Locate the cell with the specified text and output its (X, Y) center coordinate. 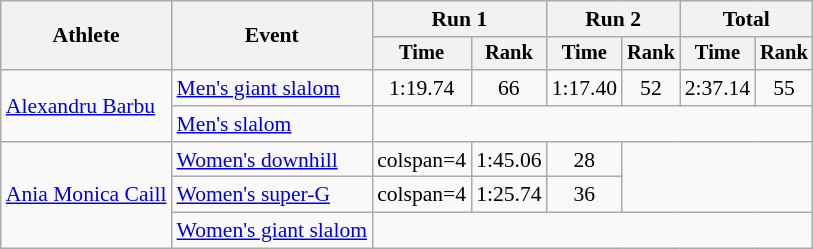
1:45.06 (508, 160)
Women's super-G (272, 195)
2:37.14 (718, 88)
28 (584, 160)
Event (272, 36)
Women's giant slalom (272, 231)
Women's downhill (272, 160)
55 (784, 88)
Men's giant slalom (272, 88)
1:17.40 (584, 88)
Alexandru Barbu (86, 106)
1:25.74 (508, 195)
66 (508, 88)
Run 2 (614, 19)
Men's slalom (272, 124)
Ania Monica Caill (86, 196)
1:19.74 (422, 88)
52 (651, 88)
Run 1 (460, 19)
Total (746, 19)
36 (584, 195)
Athlete (86, 36)
